Identify which cell holds the provided text, then report its [x, y] central coordinate. 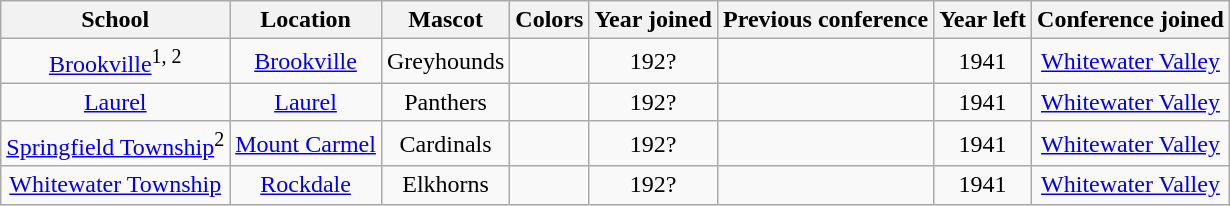
Year left [983, 20]
School [116, 20]
Cardinals [445, 144]
Elkhorns [445, 185]
Springfield Township2 [116, 144]
Conference joined [1131, 20]
Greyhounds [445, 62]
Year joined [654, 20]
Whitewater Township [116, 185]
Previous conference [825, 20]
Mount Carmel [306, 144]
Panthers [445, 102]
Colors [550, 20]
Location [306, 20]
Brookville [306, 62]
Brookville1, 2 [116, 62]
Mascot [445, 20]
Rockdale [306, 185]
